Pinpoint the cell where the given text exists, returning its (x, y) midpoint coordinate. 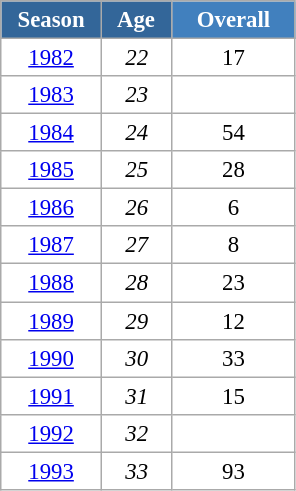
1988 (52, 283)
26 (136, 208)
30 (136, 358)
29 (136, 321)
22 (136, 58)
1993 (52, 471)
1986 (52, 208)
1984 (52, 133)
15 (234, 396)
54 (234, 133)
Season (52, 20)
24 (136, 133)
31 (136, 396)
1982 (52, 58)
6 (234, 208)
25 (136, 170)
27 (136, 245)
93 (234, 471)
8 (234, 245)
Age (136, 20)
1983 (52, 95)
32 (136, 433)
1985 (52, 170)
Overall (234, 20)
1992 (52, 433)
1987 (52, 245)
1990 (52, 358)
17 (234, 58)
1989 (52, 321)
12 (234, 321)
1991 (52, 396)
